Determine the [x, y] coordinate at the center of the cell enclosing the given text.  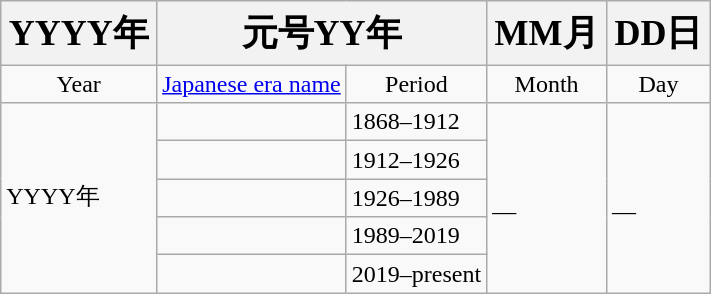
1868–1912 [416, 122]
1912–1926 [416, 160]
MM月 [547, 33]
Year [79, 84]
Period [416, 84]
DD日 [658, 33]
元号YY年 [322, 33]
Day [658, 84]
2019–present [416, 274]
Month [547, 84]
Japanese era name [252, 84]
1989–2019 [416, 236]
1926–1989 [416, 198]
